Detect which cell encompasses the target text, then output its (x, y) center coordinate. 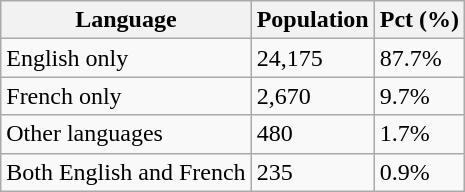
Pct (%) (419, 20)
2,670 (312, 96)
French only (126, 96)
1.7% (419, 134)
24,175 (312, 58)
Language (126, 20)
English only (126, 58)
Other languages (126, 134)
Population (312, 20)
87.7% (419, 58)
0.9% (419, 172)
Both English and French (126, 172)
480 (312, 134)
9.7% (419, 96)
235 (312, 172)
